Output the (x, y) coordinate of the center of the cell containing the given text.  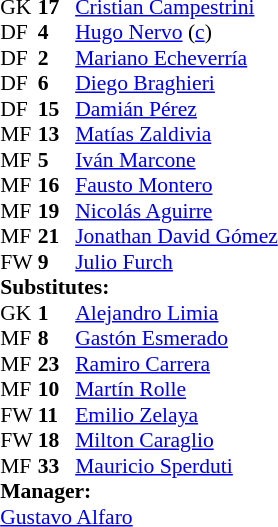
Manager: (139, 491)
Alejandro Limia (176, 313)
Emilio Zelaya (176, 415)
18 (57, 441)
8 (57, 339)
19 (57, 211)
1 (57, 313)
33 (57, 466)
11 (57, 415)
5 (57, 160)
Gastón Esmerado (176, 339)
6 (57, 83)
Ramiro Carrera (176, 364)
Diego Braghieri (176, 83)
Martín Rolle (176, 389)
Mariano Echeverría (176, 58)
Mauricio Sperduti (176, 466)
Hugo Nervo (c) (176, 33)
16 (57, 185)
Iván Marcone (176, 160)
Substitutes: (139, 287)
Nicolás Aguirre (176, 211)
Fausto Montero (176, 185)
9 (57, 262)
Matías Zaldivia (176, 135)
13 (57, 135)
2 (57, 58)
15 (57, 109)
Julio Furch (176, 262)
Milton Caraglio (176, 441)
GK (19, 313)
Jonathan David Gómez (176, 237)
10 (57, 389)
Damián Pérez (176, 109)
23 (57, 364)
4 (57, 33)
21 (57, 237)
